Provide the (X, Y) coordinate of the cell's center where the given text is located.  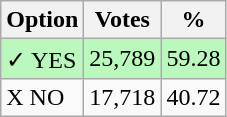
17,718 (122, 97)
X NO (42, 97)
25,789 (122, 59)
40.72 (194, 97)
✓ YES (42, 59)
% (194, 20)
Option (42, 20)
Votes (122, 20)
59.28 (194, 59)
